Extract the (x, y) coordinate from the center of the cell holding the provided text.  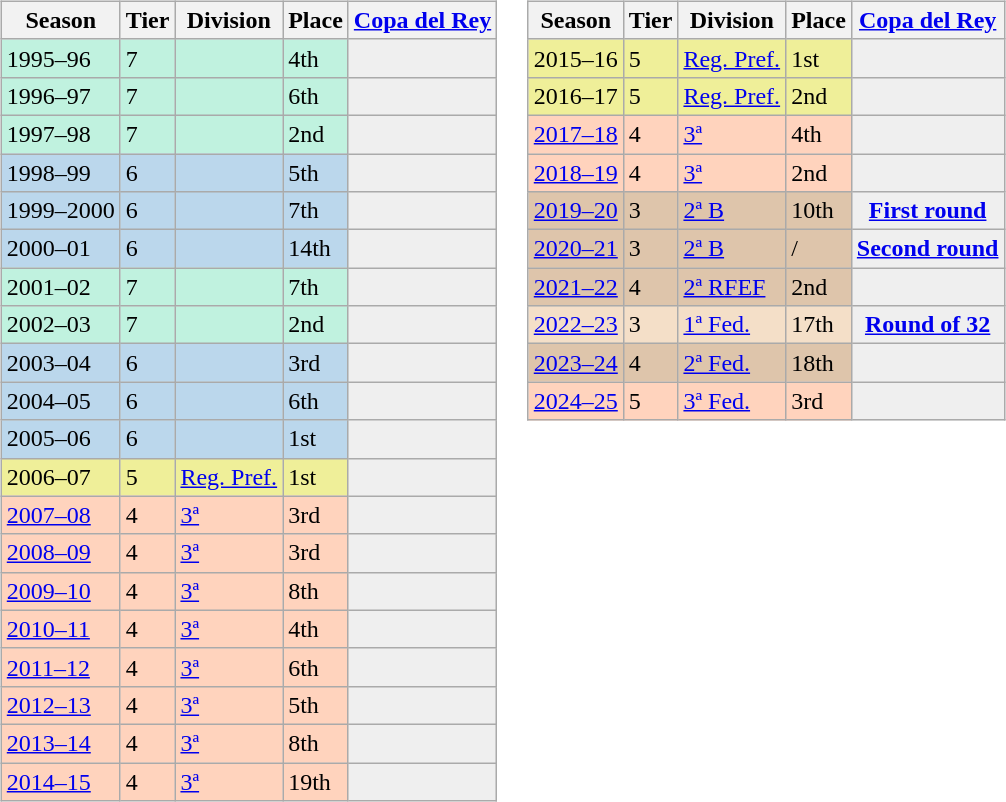
First round (928, 211)
2003–04 (60, 363)
2006–07 (60, 477)
2019–20 (576, 211)
2021–22 (576, 287)
2024–25 (576, 401)
2014–15 (60, 781)
19th (316, 781)
1998–99 (60, 173)
Second round (928, 249)
1995–96 (60, 58)
1ª Fed. (732, 325)
2001–02 (60, 287)
2016–17 (576, 96)
2002–03 (60, 325)
2004–05 (60, 401)
2010–11 (60, 629)
2ª Fed. (732, 363)
2ª RFEF (732, 287)
10th (819, 211)
17th (819, 325)
2007–08 (60, 515)
2017–18 (576, 134)
1996–97 (60, 96)
2009–10 (60, 591)
18th (819, 363)
2013–14 (60, 743)
2022–23 (576, 325)
Round of 32 (928, 325)
2018–19 (576, 173)
2005–06 (60, 439)
3ª Fed. (732, 401)
2012–13 (60, 705)
2011–12 (60, 667)
2023–24 (576, 363)
2020–21 (576, 249)
/ (819, 249)
2000–01 (60, 249)
2015–16 (576, 58)
1997–98 (60, 134)
14th (316, 249)
2008–09 (60, 553)
1999–2000 (60, 211)
